For the text-containing cell, return its midpoint in (x, y) coordinate format. 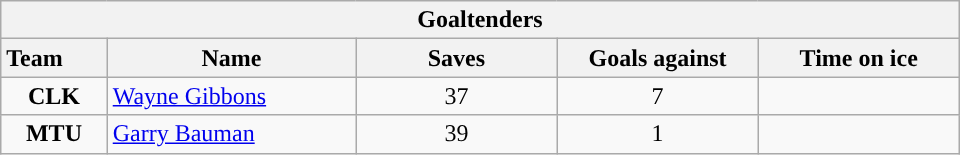
37 (456, 96)
MTU (54, 134)
CLK (54, 96)
Team (54, 58)
Wayne Gibbons (232, 96)
Saves (456, 58)
39 (456, 134)
Time on ice (858, 58)
Name (232, 58)
Garry Bauman (232, 134)
Goaltenders (480, 20)
Goals against (658, 58)
7 (658, 96)
1 (658, 134)
